Extract the (x, y) coordinate from the center of the cell holding the provided text.  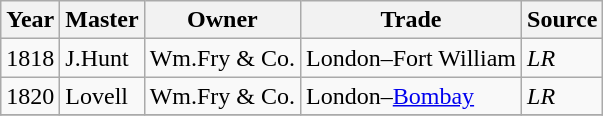
Owner (222, 20)
London–Fort William (412, 58)
Master (102, 20)
1820 (30, 96)
1818 (30, 58)
Source (562, 20)
J.Hunt (102, 58)
Trade (412, 20)
Lovell (102, 96)
Year (30, 20)
London–Bombay (412, 96)
